Locate the cell with the specified text and output its (x, y) center coordinate. 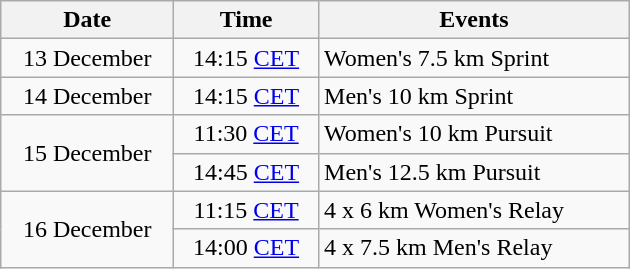
13 December (88, 58)
15 December (88, 153)
Events (474, 20)
4 x 6 km Women's Relay (474, 210)
Women's 10 km Pursuit (474, 134)
Men's 10 km Sprint (474, 96)
Time (246, 20)
Date (88, 20)
Women's 7.5 km Sprint (474, 58)
4 x 7.5 km Men's Relay (474, 248)
14 December (88, 96)
11:15 CET (246, 210)
14:45 CET (246, 172)
Men's 12.5 km Pursuit (474, 172)
16 December (88, 229)
14:00 CET (246, 248)
11:30 CET (246, 134)
